Capture the cell that displays the provided text and extract its [X, Y] central coordinate. 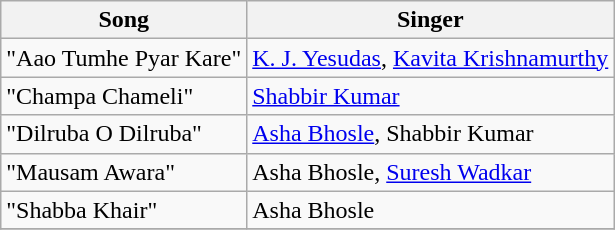
"Mausam Awara" [124, 172]
"Aao Tumhe Pyar Kare" [124, 58]
Asha Bhosle [430, 210]
"Shabba Khair" [124, 210]
K. J. Yesudas, Kavita Krishnamurthy [430, 58]
Shabbir Kumar [430, 96]
Asha Bhosle, Shabbir Kumar [430, 134]
Singer [430, 20]
"Champa Chameli" [124, 96]
Asha Bhosle, Suresh Wadkar [430, 172]
Song [124, 20]
"Dilruba O Dilruba" [124, 134]
